Return [x, y] of the center of cell containing provided text 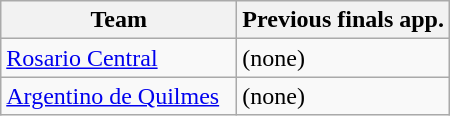
Team [119, 20]
Argentino de Quilmes [119, 96]
Rosario Central [119, 58]
Previous finals app. [344, 20]
